Find where the given text appears and provide that cell's center as [X, Y] coordinate. 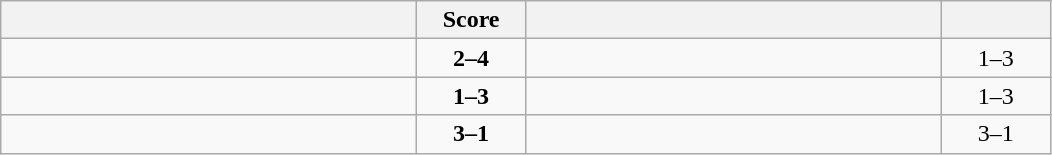
Score [472, 20]
2–4 [472, 58]
